Search for the cell housing the specified text and yield its [X, Y] center coordinate. 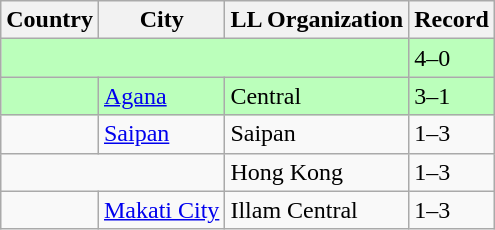
Country [50, 20]
Agana [161, 96]
Illam Central [317, 210]
Makati City [161, 210]
Record [452, 20]
3–1 [452, 96]
Hong Kong [317, 172]
4–0 [452, 58]
Central [317, 96]
LL Organization [317, 20]
City [161, 20]
